Pinpoint the cell where the given text exists, returning its [X, Y] midpoint coordinate. 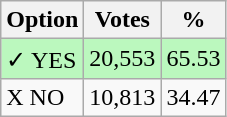
X NO [42, 97]
65.53 [194, 59]
Votes [122, 20]
% [194, 20]
20,553 [122, 59]
Option [42, 20]
34.47 [194, 97]
10,813 [122, 97]
✓ YES [42, 59]
